Identify which cell holds the provided text, then report its (x, y) central coordinate. 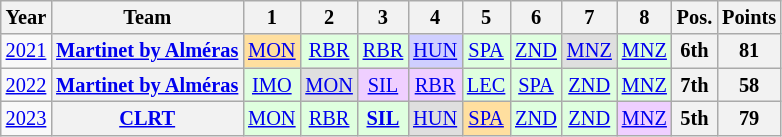
IMO (272, 85)
Pos. (694, 17)
4 (435, 17)
5th (694, 118)
3 (383, 17)
1 (272, 17)
Team (147, 17)
CLRT (147, 118)
8 (644, 17)
81 (749, 51)
6 (536, 17)
58 (749, 85)
LEC (486, 85)
Points (749, 17)
6th (694, 51)
2022 (26, 85)
5 (486, 17)
2023 (26, 118)
79 (749, 118)
7th (694, 85)
Year (26, 17)
2021 (26, 51)
2 (328, 17)
7 (590, 17)
